Return [X, Y] of the center of cell containing provided text 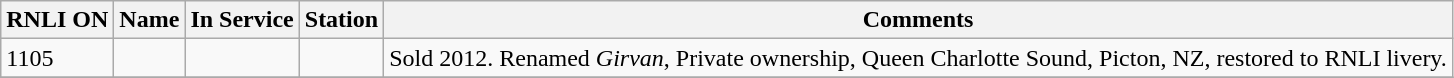
Name [150, 20]
RNLI ON [58, 20]
In Service [242, 20]
Comments [918, 20]
1105 [58, 58]
Sold 2012. Renamed Girvan, Private ownership, Queen Charlotte Sound, Picton, NZ, restored to RNLI livery. [918, 58]
Station [341, 20]
